Output the [X, Y] coordinate of the center of the cell containing the given text.  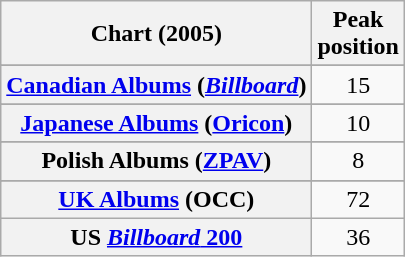
Polish Albums (ZPAV) [156, 161]
UK Albums (OCC) [156, 199]
72 [358, 199]
15 [358, 85]
US Billboard 200 [156, 237]
36 [358, 237]
Peakposition [358, 34]
Canadian Albums (Billboard) [156, 85]
Japanese Albums (Oricon) [156, 123]
8 [358, 161]
10 [358, 123]
Chart (2005) [156, 34]
